Provide the (x, y) coordinate of the cell's center where the given text is located.  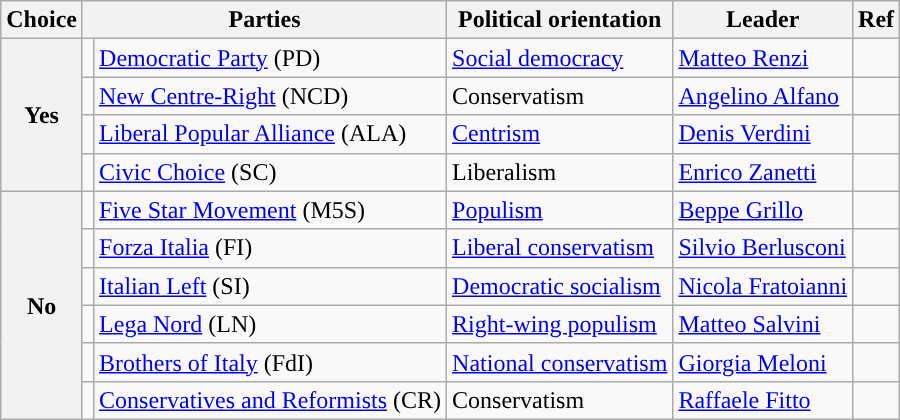
Parties (264, 20)
Nicola Fratoianni (763, 286)
Liberal conservatism (560, 248)
Enrico Zanetti (763, 172)
Giorgia Meloni (763, 362)
Matteo Salvini (763, 324)
Democratic Party (PD) (270, 58)
Leader (763, 20)
Centrism (560, 134)
New Centre-Right (NCD) (270, 96)
Italian Left (SI) (270, 286)
Social democracy (560, 58)
Silvio Berlusconi (763, 248)
Liberalism (560, 172)
Beppe Grillo (763, 210)
No (42, 305)
Democratic socialism (560, 286)
Populism (560, 210)
Political orientation (560, 20)
Five Star Movement (M5S) (270, 210)
Ref (876, 20)
Civic Choice (SC) (270, 172)
Liberal Popular Alliance (ALA) (270, 134)
Forza Italia (FI) (270, 248)
Angelino Alfano (763, 96)
Lega Nord (LN) (270, 324)
Right-wing populism (560, 324)
National conservatism (560, 362)
Brothers of Italy (FdI) (270, 362)
Yes (42, 115)
Conservatives and Reformists (CR) (270, 400)
Raffaele Fitto (763, 400)
Denis Verdini (763, 134)
Matteo Renzi (763, 58)
Choice (42, 20)
